Identify which cell holds the provided text, then report its [x, y] central coordinate. 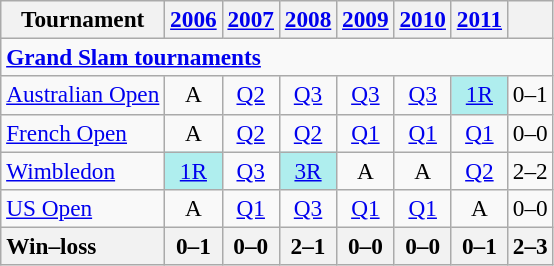
2009 [366, 19]
2–1 [308, 246]
2011 [479, 19]
Win–loss [83, 246]
2–2 [530, 170]
Wimbledon [83, 170]
2007 [250, 19]
Grand Slam tournaments [277, 57]
2006 [194, 19]
2010 [422, 19]
French Open [83, 133]
Australian Open [83, 95]
Tournament [83, 19]
2008 [308, 19]
2–3 [530, 246]
US Open [83, 208]
3R [308, 170]
